Provide the (X, Y) coordinate of the cell's center where the given text is located.  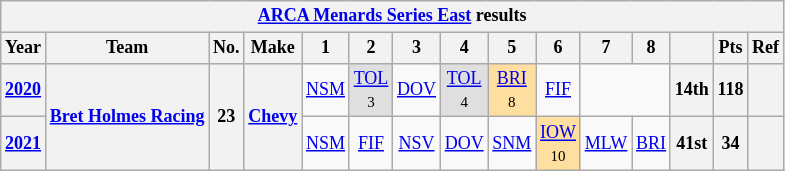
5 (512, 48)
Ref (766, 48)
2020 (24, 90)
Pts (730, 48)
6 (558, 48)
ARCA Menards Series East results (392, 16)
Make (273, 48)
Bret Holmes Racing (126, 116)
Year (24, 48)
2 (370, 48)
Chevy (273, 116)
7 (606, 48)
1 (326, 48)
MLW (606, 144)
23 (226, 116)
No. (226, 48)
BRI8 (512, 90)
118 (730, 90)
IOW10 (558, 144)
TOL4 (464, 90)
3 (417, 48)
TOL3 (370, 90)
Team (126, 48)
4 (464, 48)
34 (730, 144)
8 (652, 48)
2021 (24, 144)
BRI (652, 144)
SNM (512, 144)
41st (692, 144)
NSV (417, 144)
14th (692, 90)
